Search for the cell housing the specified text and yield its (X, Y) center coordinate. 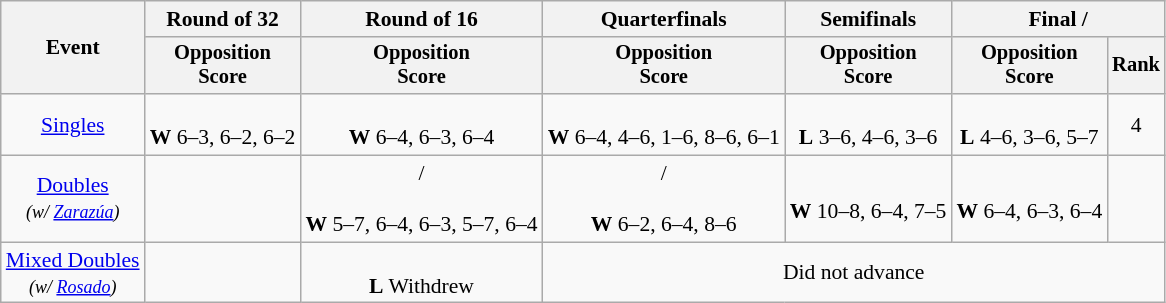
Mixed Doubles(w/ Rosado) (73, 272)
Final / (1058, 19)
L 4–6, 3–6, 5–7 (1029, 124)
Quarterfinals (664, 19)
W 6–4, 4–6, 1–6, 8–6, 6–1 (664, 124)
Round of 16 (421, 19)
/ W 6–2, 6–4, 8–6 (664, 200)
Singles (73, 124)
4 (1136, 124)
Rank (1136, 66)
Round of 32 (223, 19)
W 10–8, 6–4, 7–5 (868, 200)
Event (73, 48)
Semifinals (868, 19)
/ W 5–7, 6–4, 6–3, 5–7, 6–4 (421, 200)
Did not advance (854, 272)
Doubles(w/ Zarazúa) (73, 200)
L Withdrew (421, 272)
W 6–3, 6–2, 6–2 (223, 124)
L 3–6, 4–6, 3–6 (868, 124)
